For the text-containing cell, return its midpoint in [x, y] coordinate format. 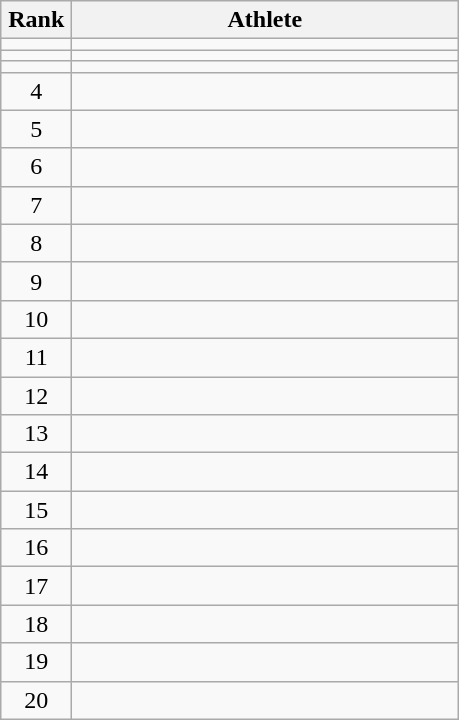
14 [36, 472]
7 [36, 205]
Rank [36, 20]
8 [36, 243]
5 [36, 129]
12 [36, 395]
17 [36, 586]
4 [36, 91]
Athlete [265, 20]
16 [36, 548]
9 [36, 281]
20 [36, 700]
6 [36, 167]
18 [36, 624]
13 [36, 434]
11 [36, 357]
19 [36, 662]
15 [36, 510]
10 [36, 319]
